Capture the cell that displays the provided text and extract its (x, y) central coordinate. 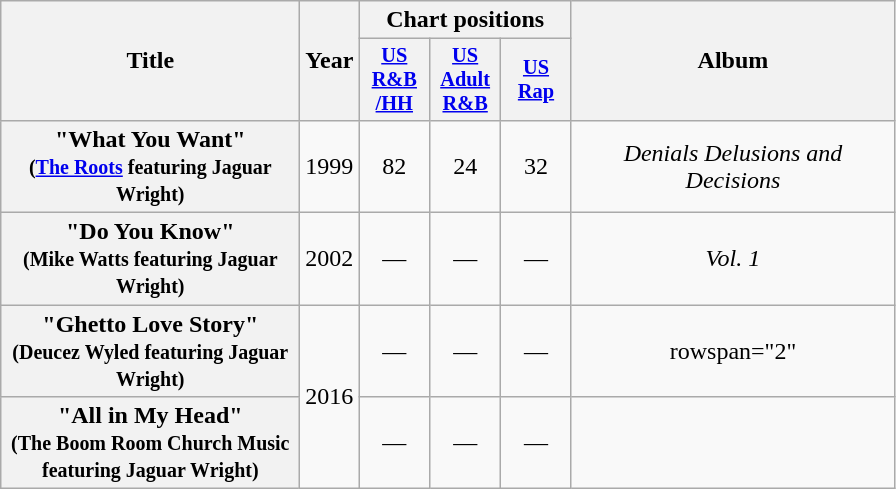
"What You Want"(The Roots featuring Jaguar Wright) (150, 166)
Chart positions (466, 20)
USAdult R&B (466, 80)
Title (150, 61)
rowspan="2" (732, 351)
2002 (330, 259)
Vol. 1 (732, 259)
"Do You Know"(Mike Watts featuring Jaguar Wright) (150, 259)
USR&B/HH (394, 80)
"All in My Head"(The Boom Room Church Music featuring Jaguar Wright) (150, 443)
82 (394, 166)
2016 (330, 397)
32 (536, 166)
1999 (330, 166)
Year (330, 61)
Denials Delusions and Decisions (732, 166)
USRap (536, 80)
Album (732, 61)
"Ghetto Love Story"(Deucez Wyled featuring Jaguar Wright) (150, 351)
24 (466, 166)
